Extract the (x, y) coordinate from the center of the cell holding the provided text.  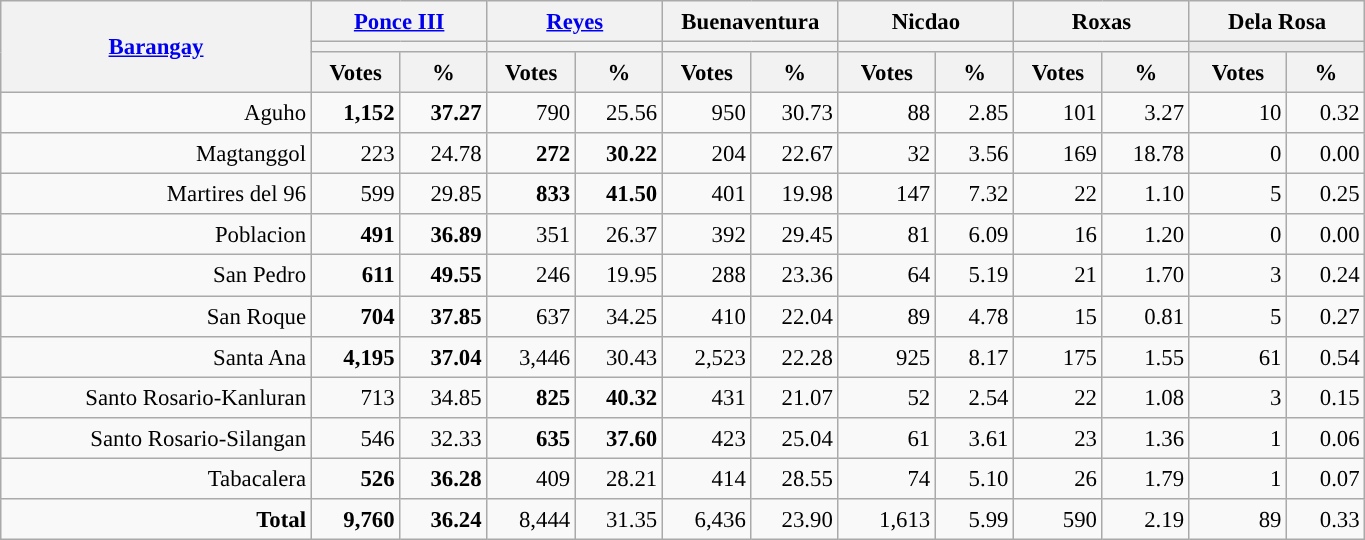
88 (886, 114)
22.67 (794, 154)
0.33 (1326, 520)
101 (1058, 114)
204 (708, 154)
San Roque (156, 316)
36.89 (444, 234)
1.36 (1146, 438)
41.50 (618, 194)
0.32 (1326, 114)
26 (1058, 478)
431 (708, 398)
410 (708, 316)
Santo Rosario-Silangan (156, 438)
3.27 (1146, 114)
611 (356, 276)
526 (356, 478)
1.20 (1146, 234)
0.06 (1326, 438)
24.78 (444, 154)
32.33 (444, 438)
4,195 (356, 356)
223 (356, 154)
246 (532, 276)
790 (532, 114)
16 (1058, 234)
Total (156, 520)
3.61 (975, 438)
351 (532, 234)
23 (1058, 438)
0.15 (1326, 398)
29.45 (794, 234)
1,613 (886, 520)
32 (886, 154)
34.85 (444, 398)
21.07 (794, 398)
10 (1238, 114)
Tabacalera (156, 478)
491 (356, 234)
3.56 (975, 154)
28.55 (794, 478)
392 (708, 234)
590 (1058, 520)
169 (1058, 154)
0.25 (1326, 194)
37.04 (444, 356)
7.32 (975, 194)
25.04 (794, 438)
Dela Rosa (1277, 22)
4.78 (975, 316)
Buenaventura (751, 22)
29.85 (444, 194)
49.55 (444, 276)
0.81 (1146, 316)
272 (532, 154)
637 (532, 316)
0.54 (1326, 356)
6,436 (708, 520)
Martires del 96 (156, 194)
Aguho (156, 114)
2.54 (975, 398)
8,444 (532, 520)
74 (886, 478)
Nicdao (926, 22)
825 (532, 398)
2.19 (1146, 520)
Santo Rosario-Kanluran (156, 398)
713 (356, 398)
37.27 (444, 114)
2,523 (708, 356)
1.08 (1146, 398)
5.19 (975, 276)
Santa Ana (156, 356)
Reyes (575, 22)
Ponce III (399, 22)
1.79 (1146, 478)
81 (886, 234)
Roxas (1102, 22)
San Pedro (156, 276)
Magtanggol (156, 154)
401 (708, 194)
22.04 (794, 316)
288 (708, 276)
8.17 (975, 356)
5.99 (975, 520)
30.22 (618, 154)
1,152 (356, 114)
414 (708, 478)
25.56 (618, 114)
19.98 (794, 194)
36.24 (444, 520)
9,760 (356, 520)
5.10 (975, 478)
22.28 (794, 356)
2.85 (975, 114)
34.25 (618, 316)
423 (708, 438)
409 (532, 478)
18.78 (1146, 154)
925 (886, 356)
1.10 (1146, 194)
6.09 (975, 234)
0.27 (1326, 316)
23.36 (794, 276)
28.21 (618, 478)
52 (886, 398)
3,446 (532, 356)
21 (1058, 276)
36.28 (444, 478)
30.73 (794, 114)
704 (356, 316)
635 (532, 438)
37.85 (444, 316)
37.60 (618, 438)
64 (886, 276)
1.55 (1146, 356)
175 (1058, 356)
950 (708, 114)
23.90 (794, 520)
19.95 (618, 276)
0.24 (1326, 276)
31.35 (618, 520)
40.32 (618, 398)
1.70 (1146, 276)
147 (886, 194)
0.07 (1326, 478)
Poblacion (156, 234)
599 (356, 194)
833 (532, 194)
30.43 (618, 356)
Barangay (156, 47)
15 (1058, 316)
546 (356, 438)
26.37 (618, 234)
